Return (x, y) of the center of cell containing provided text 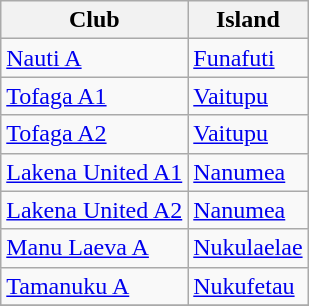
Lakena United A1 (94, 172)
Island (248, 20)
Manu Laeva A (94, 248)
Tamanuku A (94, 286)
Nukulaelae (248, 248)
Tofaga A1 (94, 96)
Nauti A (94, 58)
Lakena United A2 (94, 210)
Tofaga A2 (94, 134)
Club (94, 20)
Funafuti (248, 58)
Nukufetau (248, 286)
